Scan for the cell matching the given text and deliver its [X, Y] coordinate at center. 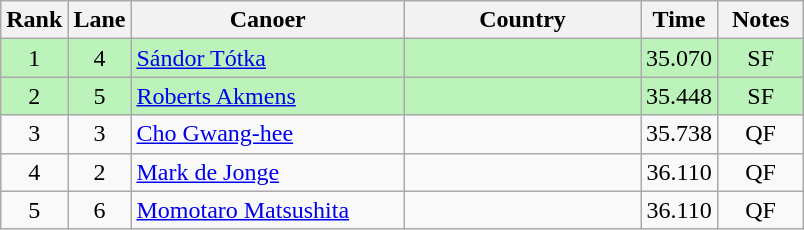
Time [680, 20]
Momotaro Matsushita [268, 210]
Notes [761, 20]
35.738 [680, 134]
Cho Gwang-hee [268, 134]
Mark de Jonge [268, 172]
Country [522, 20]
35.070 [680, 58]
Roberts Akmens [268, 96]
Rank [34, 20]
Sándor Tótka [268, 58]
Lane [100, 20]
1 [34, 58]
Canoer [268, 20]
6 [100, 210]
35.448 [680, 96]
